Provide the [x, y] coordinate of the cell's center where the given text is located.  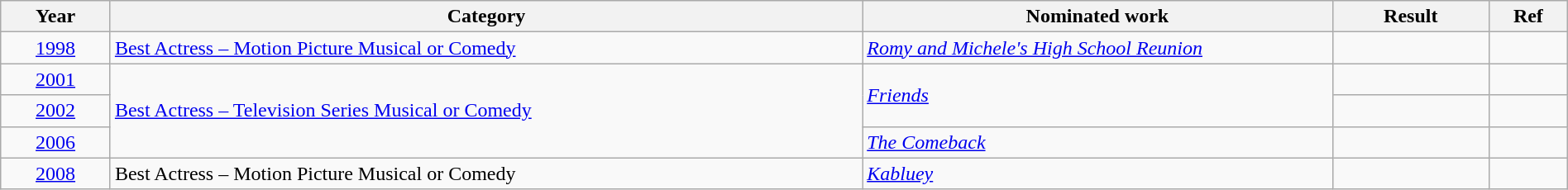
1998 [56, 48]
2002 [56, 111]
Ref [1528, 17]
2001 [56, 79]
Best Actress – Television Series Musical or Comedy [486, 111]
Romy and Michele's High School Reunion [1097, 48]
2008 [56, 173]
2006 [56, 142]
Category [486, 17]
The Comeback [1097, 142]
Nominated work [1097, 17]
Kabluey [1097, 173]
Year [56, 17]
Result [1411, 17]
Friends [1097, 95]
